Return [X, Y] of the center of cell containing provided text 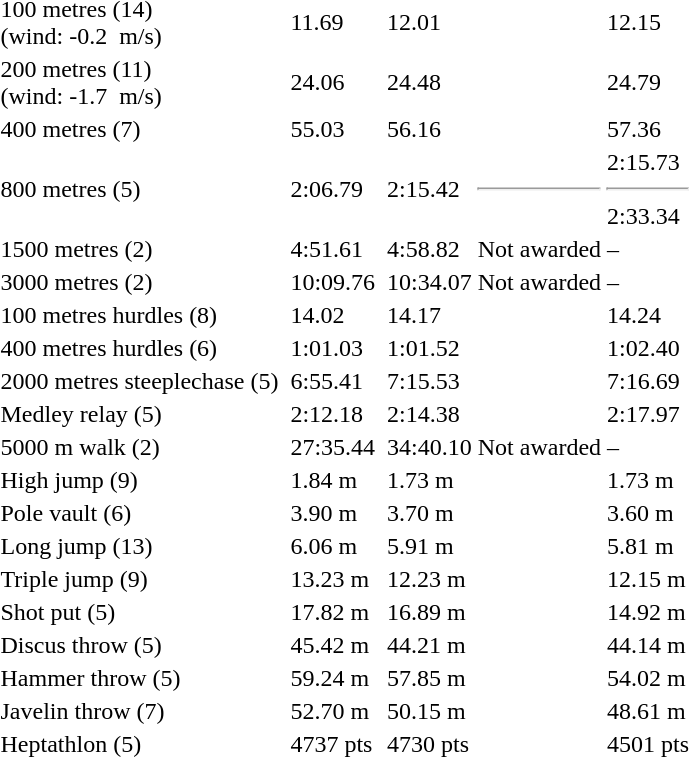
6:55.41 [333, 381]
34:40.10 [430, 447]
16.89 m [430, 612]
1:01.52 [430, 348]
13.23 m [333, 579]
4:51.61 [333, 249]
1.84 m [333, 480]
3.70 m [430, 513]
10:34.07 [430, 282]
24.06 [333, 82]
3.90 m [333, 513]
56.16 [430, 129]
4:58.82 [430, 249]
12.23 m [430, 579]
50.15 m [430, 711]
24.48 [430, 82]
17.82 m [333, 612]
52.70 m [333, 711]
55.03 [333, 129]
57.85 m [430, 678]
10:09.76 [333, 282]
2:12.18 [333, 414]
1.73 m [430, 480]
1:01.03 [333, 348]
59.24 m [333, 678]
2:06.79 [333, 189]
44.21 m [430, 645]
7:15.53 [430, 381]
6.06 m [333, 546]
2:15.42 [430, 189]
5.91 m [430, 546]
27:35.44 [333, 447]
14.02 [333, 315]
2:14.38 [430, 414]
14.17 [430, 315]
45.42 m [333, 645]
